For the text-containing cell, return its midpoint in [x, y] coordinate format. 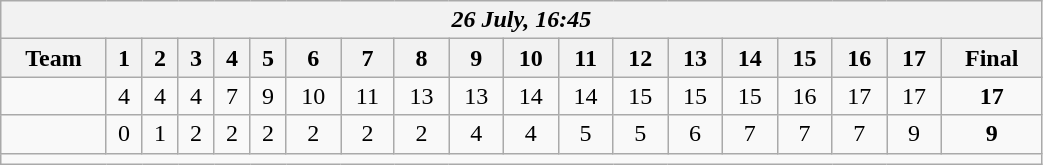
8 [422, 58]
0 [124, 134]
Final [992, 58]
Team [54, 58]
3 [196, 58]
26 July, 16:45 [522, 20]
12 [640, 58]
